Return the [X, Y] coordinate for the center point of the cell that contains the specified text.  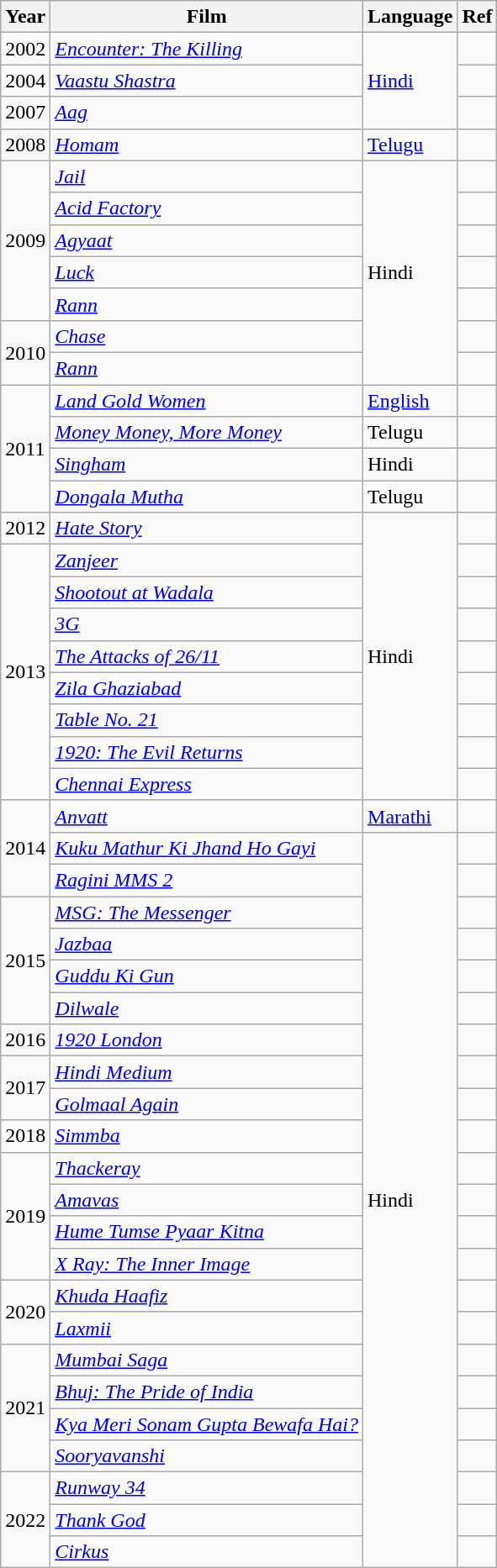
3G [207, 624]
Sooryavanshi [207, 1456]
2017 [25, 1088]
Vaastu Shastra [207, 81]
2022 [25, 1520]
Aag [207, 113]
Chennai Express [207, 784]
Jazbaa [207, 944]
Encounter: The Killing [207, 49]
2004 [25, 81]
Singham [207, 465]
Kya Meri Sonam Gupta Bewafa Hai? [207, 1424]
Shootout at Wadala [207, 592]
Language [410, 17]
Hume Tumse Pyaar Kitna [207, 1232]
2021 [25, 1408]
Year [25, 17]
Laxmii [207, 1328]
Film [207, 17]
Land Gold Women [207, 401]
Amavas [207, 1200]
Dongala Mutha [207, 497]
Anvatt [207, 816]
2008 [25, 145]
Zila Ghaziabad [207, 688]
Golmaal Again [207, 1104]
The Attacks of 26/11 [207, 656]
Ragini MMS 2 [207, 880]
Mumbai Saga [207, 1360]
1920: The Evil Returns [207, 752]
Acid Factory [207, 208]
2007 [25, 113]
Hindi Medium [207, 1072]
2011 [25, 449]
2010 [25, 352]
Zanjeer [207, 560]
Homam [207, 145]
Ref [478, 17]
Simmba [207, 1136]
Luck [207, 272]
2015 [25, 960]
2019 [25, 1216]
Table No. 21 [207, 720]
Jail [207, 176]
Chase [207, 336]
Marathi [410, 816]
MSG: The Messenger [207, 912]
Agyaat [207, 240]
2016 [25, 1040]
Kuku Mathur Ki Jhand Ho Gayi [207, 848]
Cirkus [207, 1552]
2014 [25, 848]
1920 London [207, 1040]
2013 [25, 672]
2002 [25, 49]
2009 [25, 240]
2018 [25, 1136]
Bhuj: The Pride of India [207, 1392]
2020 [25, 1312]
Hate Story [207, 529]
Dilwale [207, 1008]
X Ray: The Inner Image [207, 1264]
Khuda Haafiz [207, 1296]
Guddu Ki Gun [207, 976]
Runway 34 [207, 1488]
Thank God [207, 1520]
English [410, 401]
Thackeray [207, 1168]
2012 [25, 529]
Money Money, More Money [207, 433]
